Extract the [X, Y] coordinate from the center of the cell holding the provided text.  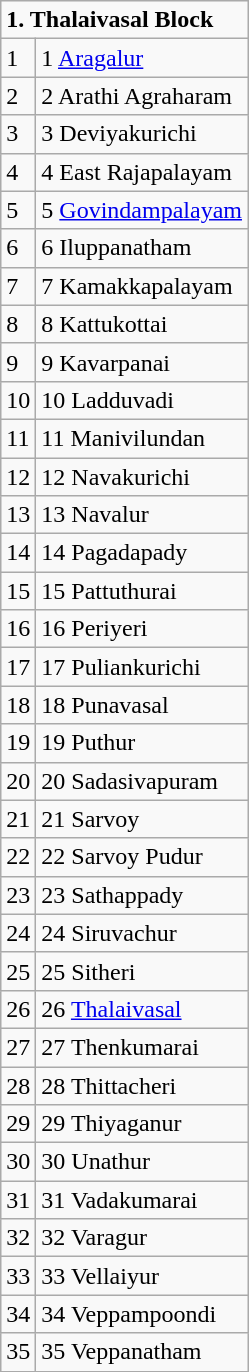
4 East Rajapalayam [142, 172]
3 Deviyakurichi [142, 134]
29 Thiyaganur [142, 1124]
20 Sadasivapuram [142, 781]
13 [18, 515]
34 Veppampoondi [142, 1314]
22 [18, 857]
8 [18, 324]
30 Unathur [142, 1162]
1. Thalaivasal Block [124, 20]
24 [18, 933]
17 [18, 667]
10 [18, 400]
18 Punavasal [142, 705]
9 Kavarpanai [142, 362]
31 Vadakumarai [142, 1200]
15 [18, 591]
32 Varagur [142, 1238]
12 [18, 477]
6 Iluppanatham [142, 248]
16 [18, 629]
17 Puliankurichi [142, 667]
26 [18, 1009]
24 Siruvachur [142, 933]
11 Manivilundan [142, 438]
27 Thenkumarai [142, 1047]
21 Sarvoy [142, 819]
7 [18, 286]
29 [18, 1124]
7 Kamakkapalayam [142, 286]
28 [18, 1085]
5 [18, 210]
6 [18, 248]
30 [18, 1162]
9 [18, 362]
33 Vellaiyur [142, 1276]
11 [18, 438]
3 [18, 134]
2 [18, 96]
20 [18, 781]
35 [18, 1352]
1 Aragalur [142, 58]
34 [18, 1314]
14 Pagadapady [142, 553]
1 [18, 58]
21 [18, 819]
13 Navalur [142, 515]
31 [18, 1200]
32 [18, 1238]
33 [18, 1276]
14 [18, 553]
28 Thittacheri [142, 1085]
25 Sitheri [142, 971]
10 Ladduvadi [142, 400]
16 Periyeri [142, 629]
26 Thalaivasal [142, 1009]
25 [18, 971]
23 Sathappady [142, 895]
15 Pattuthurai [142, 591]
27 [18, 1047]
4 [18, 172]
5 Govindampalayam [142, 210]
19 Puthur [142, 743]
35 Veppanatham [142, 1352]
23 [18, 895]
18 [18, 705]
8 Kattukottai [142, 324]
2 Arathi Agraharam [142, 96]
22 Sarvoy Pudur [142, 857]
12 Navakurichi [142, 477]
19 [18, 743]
